From the cell containing the given text, extract its center point as (X, Y) coordinate. 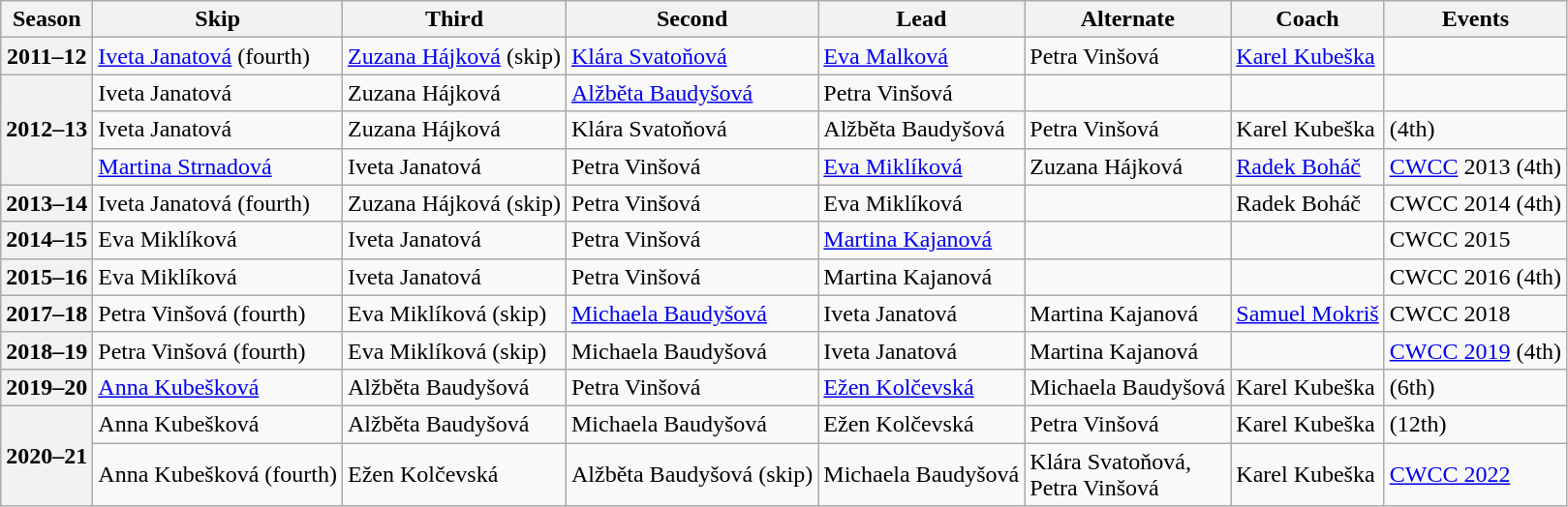
2011–12 (46, 56)
CWCC 2013 (4th) (1475, 166)
2020–21 (46, 455)
2017–18 (46, 313)
2019–20 (46, 387)
(6th) (1475, 387)
CWCC 2014 (4th) (1475, 203)
Alžběta Baudyšová (skip) (692, 474)
Eva Malková (922, 56)
Martina Strnadová (218, 166)
Klára Svatoňová,Petra Vinšová (1127, 474)
2018–19 (46, 350)
CWCC 2018 (1475, 313)
Season (46, 19)
2015–16 (46, 277)
(12th) (1475, 424)
Alternate (1127, 19)
2012–13 (46, 130)
Skip (218, 19)
2014–15 (46, 240)
Second (692, 19)
CWCC 2019 (4th) (1475, 350)
Events (1475, 19)
(4th) (1475, 130)
CWCC 2015 (1475, 240)
CWCC 2022 (1475, 474)
CWCC 2016 (4th) (1475, 277)
Third (453, 19)
Samuel Mokriš (1307, 313)
Coach (1307, 19)
2013–14 (46, 203)
Anna Kubešková (fourth) (218, 474)
Lead (922, 19)
